Output the [X, Y] coordinate of the center of the cell containing the given text.  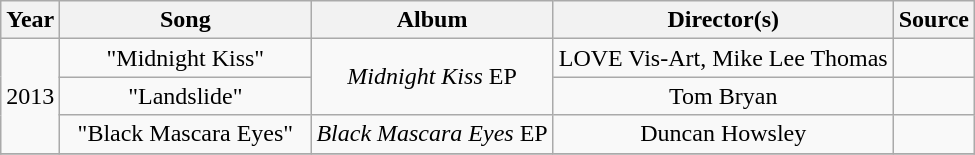
"Midnight Kiss" [186, 58]
"Landslide" [186, 96]
"Black Mascara Eyes" [186, 134]
Director(s) [723, 20]
Source [934, 20]
Year [30, 20]
Tom Bryan [723, 96]
Midnight Kiss EP [432, 77]
Album [432, 20]
Duncan Howsley [723, 134]
2013 [30, 96]
Song [186, 20]
LOVE Vis-Art, Mike Lee Thomas [723, 58]
Black Mascara Eyes EP [432, 134]
